Pinpoint the cell where the given text exists, returning its (x, y) midpoint coordinate. 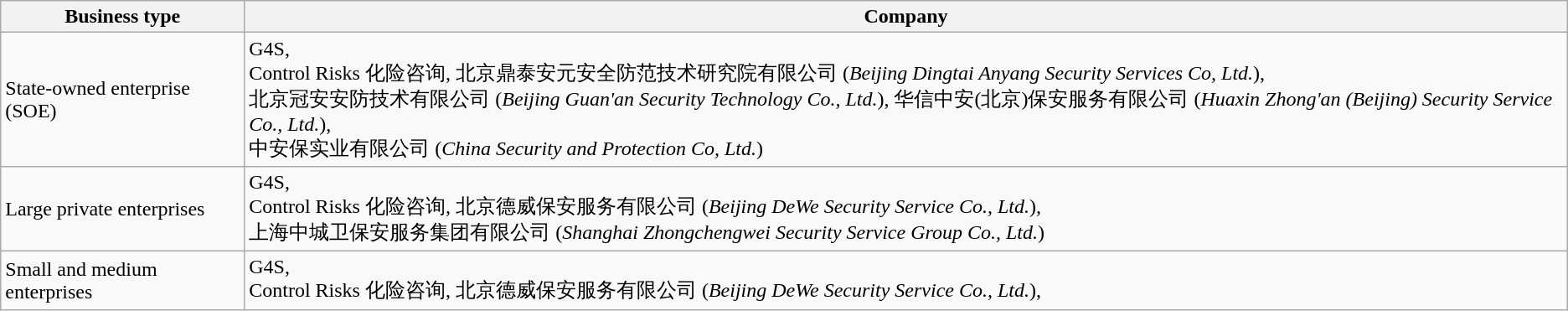
Large private enterprises (122, 208)
Company (906, 17)
Business type (122, 17)
State-owned enterprise (SOE) (122, 100)
G4S,Control Risks 化险咨询, 北京德威保安服务有限公司 (Beijing DeWe Security Service Co., Ltd.), (906, 280)
Small and medium enterprises (122, 280)
